For the text-containing cell, return its midpoint in [X, Y] coordinate format. 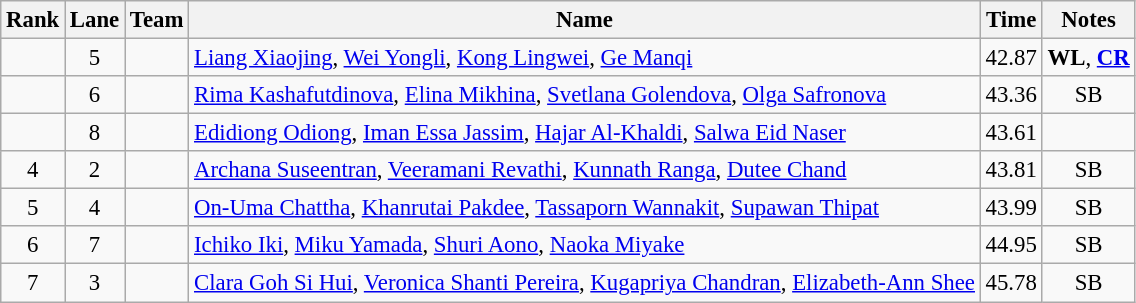
2 [95, 170]
43.99 [1011, 208]
Lane [95, 20]
Rank [33, 20]
Time [1011, 20]
Liang Xiaojing, Wei Yongli, Kong Lingwei, Ge Manqi [585, 58]
Edidiong Odiong, Iman Essa Jassim, Hajar Al-Khaldi, Salwa Eid Naser [585, 133]
Name [585, 20]
43.81 [1011, 170]
WL, CR [1088, 58]
42.87 [1011, 58]
Ichiko Iki, Miku Yamada, Shuri Aono, Naoka Miyake [585, 245]
Archana Suseentran, Veeramani Revathi, Kunnath Ranga, Dutee Chand [585, 170]
44.95 [1011, 245]
43.36 [1011, 95]
Notes [1088, 20]
3 [95, 283]
43.61 [1011, 133]
45.78 [1011, 283]
On-Uma Chattha, Khanrutai Pakdee, Tassaporn Wannakit, Supawan Thipat [585, 208]
Team [157, 20]
Clara Goh Si Hui, Veronica Shanti Pereira, Kugapriya Chandran, Elizabeth-Ann Shee [585, 283]
Rima Kashafutdinova, Elina Mikhina, Svetlana Golendova, Olga Safronova [585, 95]
8 [95, 133]
